Pinpoint the cell where the given text exists, returning its (x, y) midpoint coordinate. 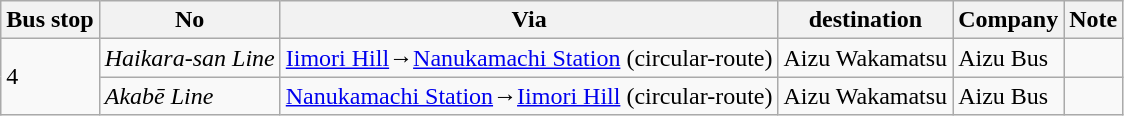
Nanukamachi Station→Iimori Hill (circular-route) (529, 96)
Bus stop (50, 20)
Akabē Line (190, 96)
4 (50, 77)
Haikara-san Line (190, 58)
No (190, 20)
Iimori Hill→Nanukamachi Station (circular-route) (529, 58)
Company (1008, 20)
Note (1094, 20)
destination (866, 20)
Via (529, 20)
